Pinpoint the cell where the given text exists, returning its (x, y) midpoint coordinate. 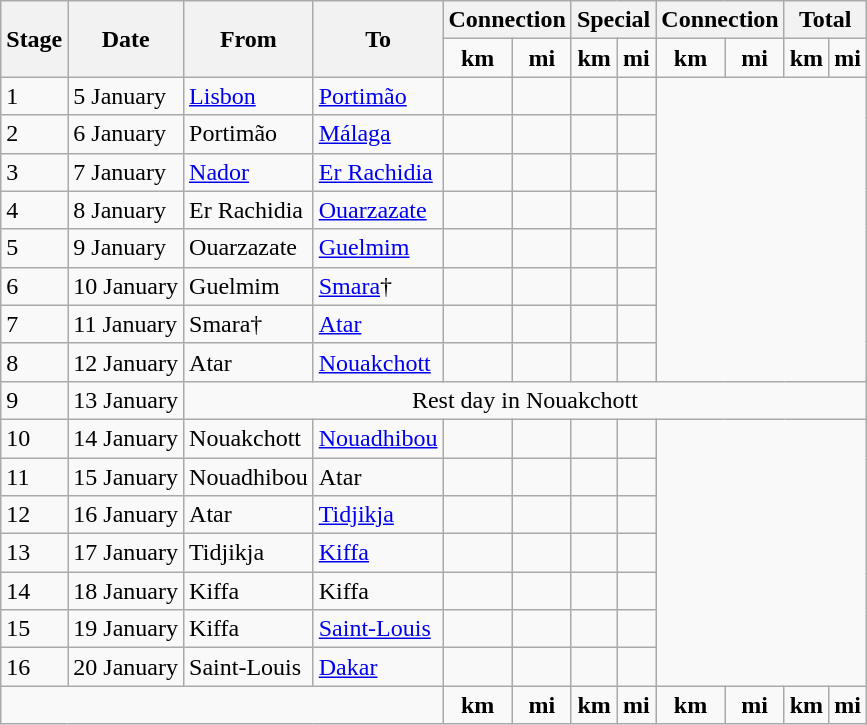
16 (34, 667)
9 (34, 400)
16 January (126, 515)
19 January (126, 629)
8 January (126, 210)
14 January (126, 438)
13 (34, 553)
15 (34, 629)
9 January (126, 248)
To (378, 39)
Rest day in Nouakchott (526, 400)
Stage (34, 39)
Lisbon (249, 96)
10 January (126, 286)
13 January (126, 400)
8 (34, 362)
12 (34, 515)
3 (34, 172)
4 (34, 210)
6 January (126, 134)
6 (34, 286)
7 (34, 324)
5 (34, 248)
Date (126, 39)
Málaga (378, 134)
Nador (249, 172)
12 January (126, 362)
10 (34, 438)
1 (34, 96)
Special (613, 20)
From (249, 39)
11 January (126, 324)
14 (34, 591)
11 (34, 477)
2 (34, 134)
Total (825, 20)
18 January (126, 591)
Dakar (378, 667)
17 January (126, 553)
5 January (126, 96)
7 January (126, 172)
20 January (126, 667)
15 January (126, 477)
